Determine the [x, y] coordinate at the center of the cell enclosing the given text.  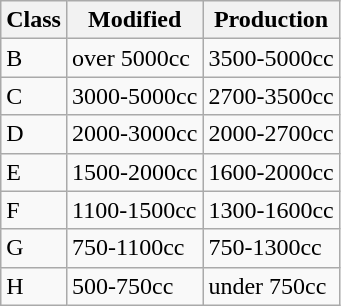
3500-5000cc [271, 58]
750-1300cc [271, 248]
H [34, 286]
500-750cc [134, 286]
Class [34, 20]
B [34, 58]
F [34, 210]
C [34, 96]
G [34, 248]
D [34, 134]
Production [271, 20]
Modified [134, 20]
3000-5000cc [134, 96]
under 750cc [271, 286]
E [34, 172]
2000-3000cc [134, 134]
1500-2000cc [134, 172]
750-1100cc [134, 248]
1300-1600cc [271, 210]
1100-1500cc [134, 210]
2000-2700cc [271, 134]
over 5000cc [134, 58]
1600-2000cc [271, 172]
2700-3500cc [271, 96]
